Identify which cell holds the provided text, then report its [X, Y] central coordinate. 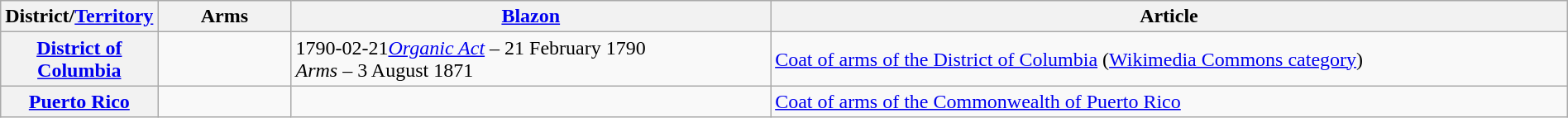
Puerto Rico [79, 101]
Arms [225, 17]
Coat of arms of the District of Columbia (Wikimedia Commons category) [1169, 59]
Coat of arms of the Commonwealth of Puerto Rico [1169, 101]
Blazon [531, 17]
District of Columbia [79, 59]
District/Territory [79, 17]
Article [1169, 17]
1790-02-21Organic Act – 21 February 1790Arms – 3 August 1871 [531, 59]
